Return [X, Y] of the center of cell containing provided text 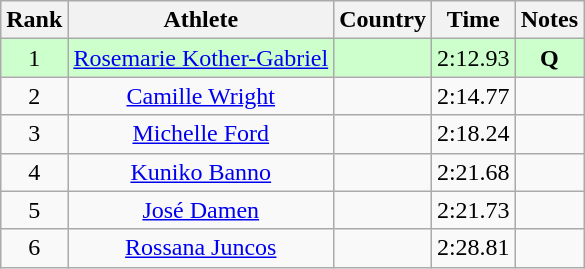
Kuniko Banno [201, 172]
Time [473, 20]
Camille Wright [201, 96]
Athlete [201, 20]
2:21.68 [473, 172]
Rosemarie Kother-Gabriel [201, 58]
Country [383, 20]
2:28.81 [473, 248]
4 [34, 172]
1 [34, 58]
2 [34, 96]
2:12.93 [473, 58]
3 [34, 134]
Michelle Ford [201, 134]
Rank [34, 20]
Rossana Juncos [201, 248]
2:21.73 [473, 210]
Notes [549, 20]
5 [34, 210]
2:18.24 [473, 134]
José Damen [201, 210]
6 [34, 248]
2:14.77 [473, 96]
Q [549, 58]
